Provide the [X, Y] coordinate of the cell's center where the given text is located.  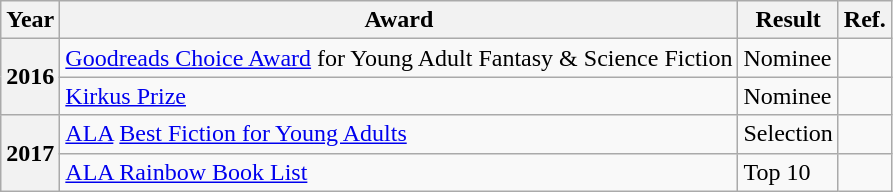
Selection [788, 134]
2016 [30, 77]
Ref. [864, 20]
Kirkus Prize [399, 96]
Result [788, 20]
2017 [30, 153]
ALA Best Fiction for Young Adults [399, 134]
Top 10 [788, 172]
Year [30, 20]
Goodreads Choice Award for Young Adult Fantasy & Science Fiction [399, 58]
Award [399, 20]
ALA Rainbow Book List [399, 172]
